Output the (X, Y) coordinate of the center of the cell containing the given text.  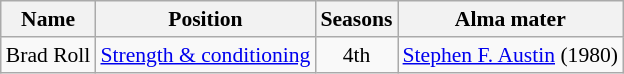
4th (356, 55)
Strength & conditioning (205, 55)
Alma mater (510, 19)
Seasons (356, 19)
Position (205, 19)
Name (48, 19)
Brad Roll (48, 55)
Stephen F. Austin (1980) (510, 55)
